Extract the (X, Y) coordinate from the center of the cell holding the provided text.  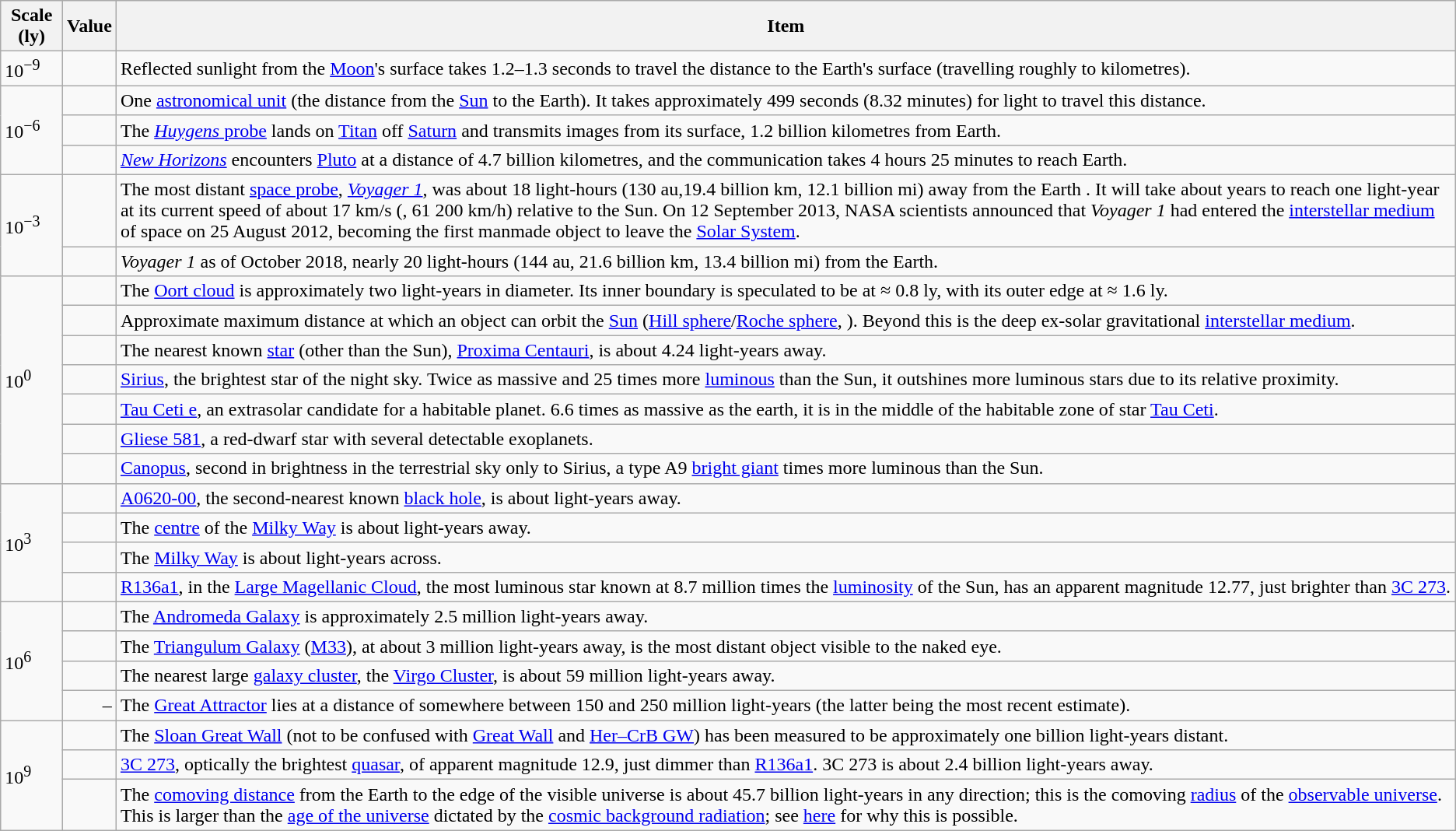
Voyager 1 as of October 2018, nearly 20 light-hours (144 au, 21.6 billion km, 13.4 billion mi) from the Earth. (786, 261)
100 (32, 380)
The Andromeda Galaxy is approximately 2.5 million light-years away. (786, 616)
103 (32, 542)
A0620-00, the second-nearest known black hole, is about light-years away. (786, 498)
10−6 (32, 130)
The Triangulum Galaxy (M33), at about 3 million light-years away, is the most distant object visible to the naked eye. (786, 646)
One astronomical unit (the distance from the Sun to the Earth). It takes approximately 499 seconds (8.32 minutes) for light to travel this distance. (786, 100)
The centre of the Milky Way is about light-years away. (786, 528)
Item (786, 26)
The Sloan Great Wall (not to be confused with Great Wall and Her–CrB GW) has been measured to be approximately one billion light-years distant. (786, 735)
Canopus, second in brightness in the terrestrial sky only to Sirius, a type A9 bright giant times more luminous than the Sun. (786, 468)
106 (32, 661)
Value (90, 26)
The Oort cloud is approximately two light-years in diameter. Its inner boundary is speculated to be at ≈ 0.8 ly, with its outer edge at ≈ 1.6 ly. (786, 291)
109 (32, 775)
The Milky Way is about light-years across. (786, 557)
The Great Attractor lies at a distance of somewhere between 150 and 250 million light-years (the latter being the most recent estimate). (786, 706)
Scale (ly) (32, 26)
3C 273, optically the brightest quasar, of apparent magnitude 12.9, just dimmer than R136a1. 3C 273 is about 2.4 billion light-years away. (786, 765)
The nearest large galaxy cluster, the Virgo Cluster, is about 59 million light-years away. (786, 675)
10−9 (32, 68)
10−3 (32, 226)
– (90, 706)
The Huygens probe lands on Titan off Saturn and transmits images from its surface, 1.2 billion kilometres from Earth. (786, 130)
Reflected sunlight from the Moon's surface takes 1.2–1.3 seconds to travel the distance to the Earth's surface (travelling roughly to kilometres). (786, 68)
New Horizons encounters Pluto at a distance of 4.7 billion kilometres, and the communication takes 4 hours 25 minutes to reach Earth. (786, 160)
The nearest known star (other than the Sun), Proxima Centauri, is about 4.24 light-years away. (786, 350)
Gliese 581, a red-dwarf star with several detectable exoplanets. (786, 439)
